For the text-containing cell, return its midpoint in [x, y] coordinate format. 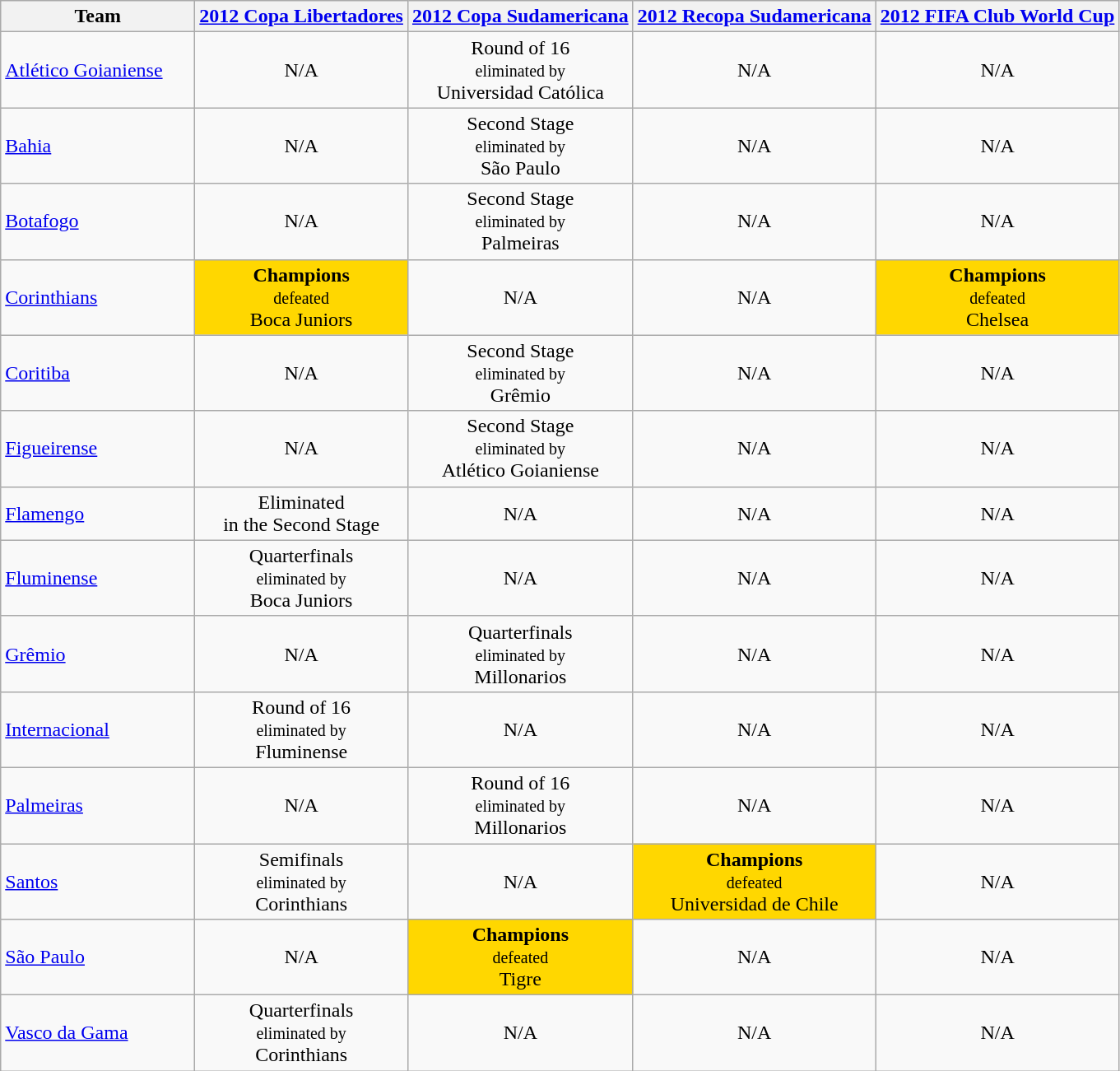
Championsdefeated Boca Juniors [301, 297]
2012 Copa Sudamericana [520, 16]
Second Stageeliminated by Atlético Goianiense [520, 449]
Championsdefeated Chelsea [997, 297]
Quarterfinalseliminated by Corinthians [301, 1033]
Team [98, 16]
Atlético Goianiense [98, 70]
Fluminense [98, 578]
Vasco da Gama [98, 1033]
Figueirense [98, 449]
Bahia [98, 146]
Internacional [98, 729]
Eliminatedin the Second Stage [301, 514]
Quarterfinalseliminated by Millonarios [520, 654]
Grêmio [98, 654]
Round of 16eliminated by Universidad Católica [520, 70]
Championsdefeated Universidad de Chile [754, 881]
Semifinalseliminated by Corinthians [301, 881]
Round of 16eliminated by Millonarios [520, 805]
Championsdefeated Tigre [520, 957]
Flamengo [98, 514]
São Paulo [98, 957]
Palmeiras [98, 805]
Second Stageeliminated by Grêmio [520, 373]
Round of 16eliminated by Fluminense [301, 729]
Coritiba [98, 373]
2012 Recopa Sudamericana [754, 16]
Second Stageeliminated by São Paulo [520, 146]
Quarterfinalseliminated by Boca Juniors [301, 578]
Corinthians [98, 297]
2012 FIFA Club World Cup [997, 16]
Second Stageeliminated by Palmeiras [520, 221]
Santos [98, 881]
Botafogo [98, 221]
2012 Copa Libertadores [301, 16]
